Extract the (X, Y) coordinate from the center of the cell holding the provided text.  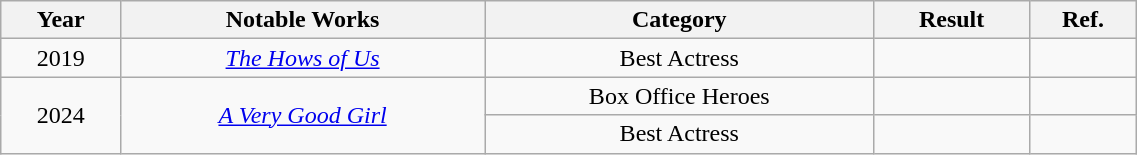
2024 (61, 115)
A Very Good Girl (303, 115)
Year (61, 20)
Notable Works (303, 20)
Ref. (1083, 20)
Box Office Heroes (680, 96)
Result (952, 20)
Category (680, 20)
2019 (61, 58)
The Hows of Us (303, 58)
